Return the (X, Y) coordinate for the center point of the cell that contains the specified text.  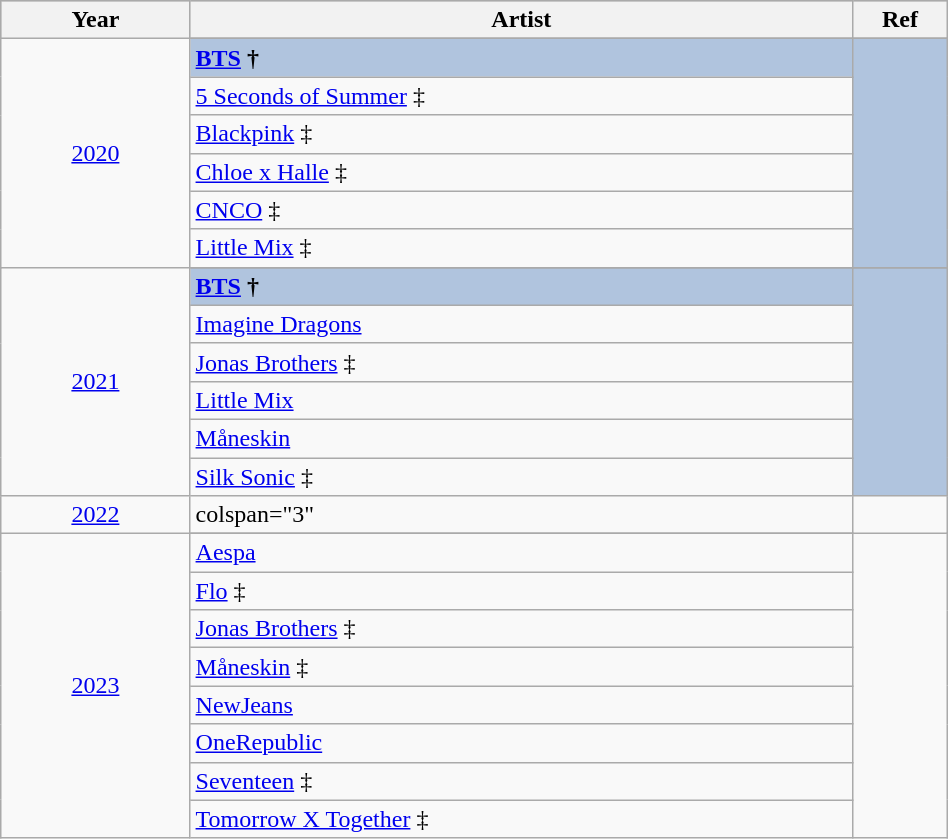
CNCO ‡ (522, 210)
colspan="3" (522, 515)
OneRepublic (522, 743)
Aespa (522, 553)
Imagine Dragons (522, 324)
Little Mix ‡ (522, 248)
Tomorrow X Together ‡ (522, 819)
Little Mix (522, 400)
Chloe x Halle ‡ (522, 172)
2023 (96, 686)
Silk Sonic ‡ (522, 477)
Måneskin ‡ (522, 667)
5 Seconds of Summer ‡ (522, 96)
Seventeen ‡ (522, 781)
Flo ‡ (522, 591)
NewJeans (522, 705)
Artist (522, 20)
Måneskin (522, 438)
Year (96, 20)
2021 (96, 381)
2020 (96, 153)
Blackpink ‡ (522, 134)
2022 (96, 515)
Ref (900, 20)
